From the cell containing the given text, extract its center point as (X, Y) coordinate. 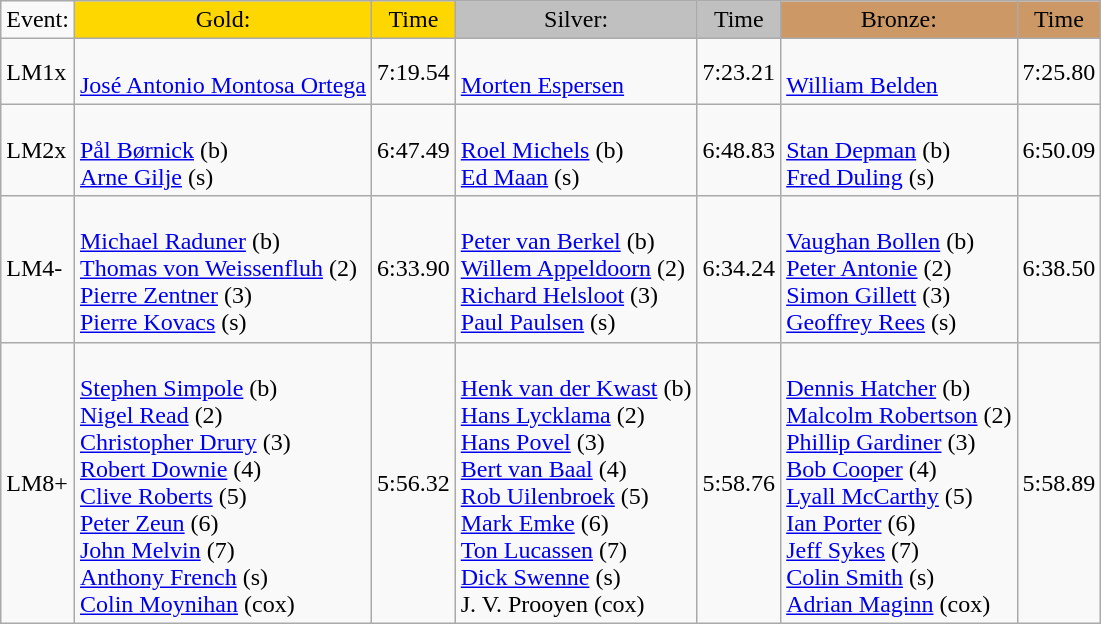
6:47.49 (414, 150)
Gold: (222, 20)
Vaughan Bollen (b) Peter Antonie (2) Simon Gillett (3) Geoffrey Rees (s) (899, 269)
LM2x (38, 150)
José Antonio Montosa Ortega (222, 72)
6:50.09 (1059, 150)
Morten Espersen (576, 72)
Peter van Berkel (b) Willem Appeldoorn (2) Richard Helsloot (3) Paul Paulsen (s) (576, 269)
LM1x (38, 72)
7:25.80 (1059, 72)
William Belden (899, 72)
5:58.76 (739, 482)
6:48.83 (739, 150)
6:34.24 (739, 269)
7:23.21 (739, 72)
7:19.54 (414, 72)
6:33.90 (414, 269)
5:58.89 (1059, 482)
Silver: (576, 20)
Roel Michels (b) Ed Maan (s) (576, 150)
LM4- (38, 269)
Bronze: (899, 20)
Event: (38, 20)
LM8+ (38, 482)
Michael Raduner (b) Thomas von Weissenfluh (2) Pierre Zentner (3) Pierre Kovacs (s) (222, 269)
5:56.32 (414, 482)
Stan Depman (b) Fred Duling (s) (899, 150)
6:38.50 (1059, 269)
Pål Børnick (b) Arne Gilje (s) (222, 150)
